Pinpoint the cell where the given text exists, returning its (x, y) midpoint coordinate. 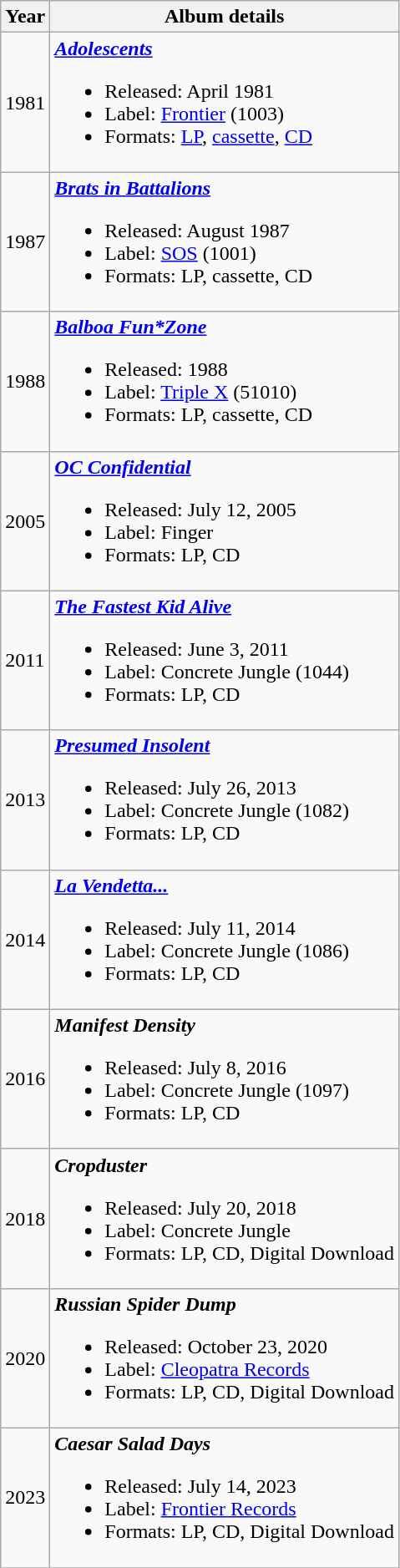
2014 (25, 939)
2020 (25, 1358)
Russian Spider DumpReleased: October 23, 2020Label: Cleopatra RecordsFormats: LP, CD, Digital Download (225, 1358)
Brats in BattalionsReleased: August 1987Label: SOS (1001)Formats: LP, cassette, CD (225, 242)
2023 (25, 1497)
Balboa Fun*ZoneReleased: 1988Label: Triple X (51010)Formats: LP, cassette, CD (225, 381)
CropdusterReleased: July 20, 2018Label: Concrete JungleFormats: LP, CD, Digital Download (225, 1218)
OC ConfidentialReleased: July 12, 2005Label: FingerFormats: LP, CD (225, 521)
The Fastest Kid AliveReleased: June 3, 2011Label: Concrete Jungle (1044)Formats: LP, CD (225, 660)
2005 (25, 521)
1987 (25, 242)
AdolescentsReleased: April 1981Label: Frontier (1003)Formats: LP, cassette, CD (225, 102)
2013 (25, 800)
Presumed InsolentReleased: July 26, 2013Label: Concrete Jungle (1082)Formats: LP, CD (225, 800)
Caesar Salad DaysReleased: July 14, 2023Label: Frontier RecordsFormats: LP, CD, Digital Download (225, 1497)
2011 (25, 660)
Year (25, 17)
2016 (25, 1079)
1981 (25, 102)
Manifest DensityReleased: July 8, 2016Label: Concrete Jungle (1097)Formats: LP, CD (225, 1079)
Album details (225, 17)
La Vendetta...Released: July 11, 2014Label: Concrete Jungle (1086)Formats: LP, CD (225, 939)
1988 (25, 381)
2018 (25, 1218)
